Capture the cell that displays the provided text and extract its [x, y] central coordinate. 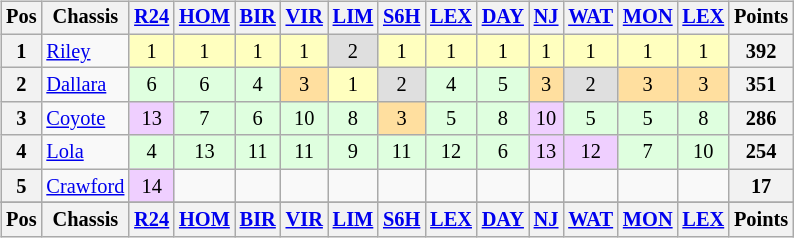
Lola [85, 152]
Riley [85, 51]
286 [761, 119]
Crawford [85, 186]
351 [761, 85]
14 [152, 186]
Dallara [85, 85]
392 [761, 51]
17 [761, 186]
254 [761, 152]
9 [353, 152]
Coyote [85, 119]
